Detect which cell encompasses the target text, then output its (x, y) center coordinate. 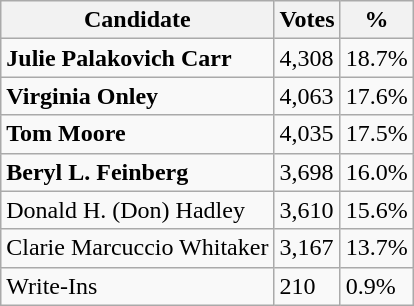
Candidate (138, 20)
3,698 (307, 172)
Tom Moore (138, 134)
Julie Palakovich Carr (138, 58)
17.5% (376, 134)
0.9% (376, 286)
Write-Ins (138, 286)
210 (307, 286)
4,308 (307, 58)
Donald H. (Don) Hadley (138, 210)
Virginia Onley (138, 96)
3,610 (307, 210)
Clarie Marcuccio Whitaker (138, 248)
Votes (307, 20)
17.6% (376, 96)
16.0% (376, 172)
4,035 (307, 134)
15.6% (376, 210)
18.7% (376, 58)
4,063 (307, 96)
13.7% (376, 248)
3,167 (307, 248)
Beryl L. Feinberg (138, 172)
% (376, 20)
